Scan for the cell matching the given text and deliver its [x, y] coordinate at center. 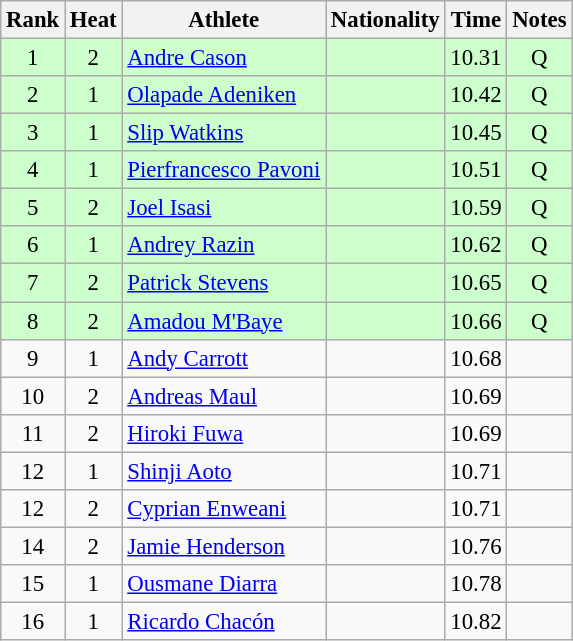
Andy Carrott [224, 358]
10.42 [476, 95]
16 [33, 621]
Notes [540, 20]
Andre Cason [224, 58]
Ricardo Chacón [224, 621]
Patrick Stevens [224, 283]
15 [33, 584]
Olapade Adeniken [224, 95]
Heat [94, 20]
11 [33, 433]
10.31 [476, 58]
Cyprian Enweani [224, 509]
Joel Isasi [224, 208]
Time [476, 20]
10.59 [476, 208]
10.66 [476, 321]
Andrey Razin [224, 245]
Slip Watkins [224, 133]
Rank [33, 20]
Andreas Maul [224, 396]
10.78 [476, 584]
Hiroki Fuwa [224, 433]
4 [33, 170]
Shinji Aoto [224, 471]
10 [33, 396]
10.68 [476, 358]
Jamie Henderson [224, 546]
Pierfrancesco Pavoni [224, 170]
14 [33, 546]
3 [33, 133]
Ousmane Diarra [224, 584]
Athlete [224, 20]
10.65 [476, 283]
9 [33, 358]
5 [33, 208]
8 [33, 321]
Nationality [386, 20]
Amadou M'Baye [224, 321]
10.45 [476, 133]
6 [33, 245]
10.62 [476, 245]
7 [33, 283]
10.51 [476, 170]
10.82 [476, 621]
10.76 [476, 546]
